Pinpoint the cell where the given text exists, returning its [x, y] midpoint coordinate. 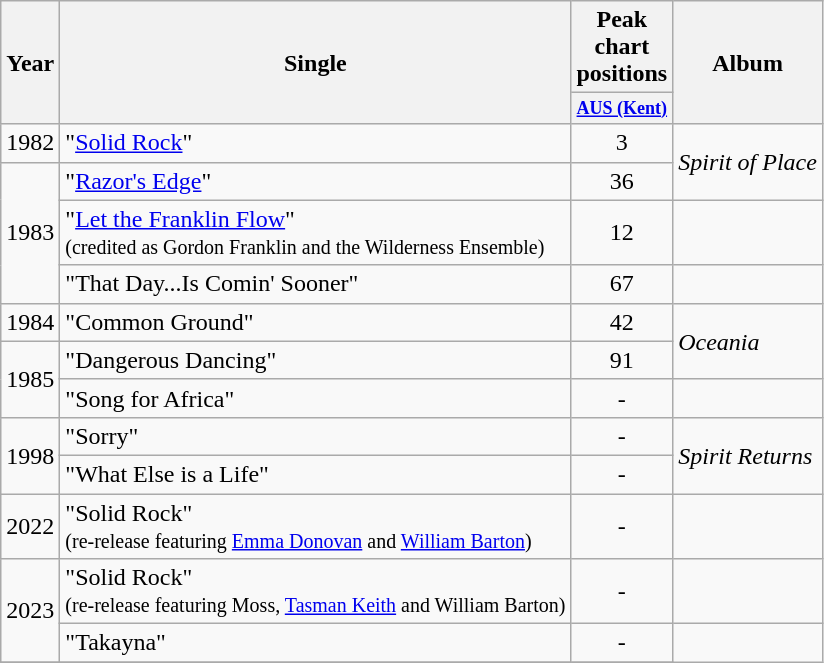
1982 [30, 143]
Album [748, 62]
91 [622, 360]
"Common Ground" [316, 322]
36 [622, 181]
"That Day...Is Comin' Sooner" [316, 284]
Single [316, 62]
Oceania [748, 341]
2023 [30, 610]
"What Else is a Life" [316, 474]
Spirit of Place [748, 162]
2022 [30, 526]
Peak chart positions [622, 47]
1985 [30, 379]
12 [622, 232]
67 [622, 284]
"Dangerous Dancing" [316, 360]
1998 [30, 455]
Spirit Returns [748, 455]
"Song for Africa" [316, 398]
1984 [30, 322]
AUS (Kent) [622, 108]
"Sorry" [316, 436]
42 [622, 322]
Year [30, 62]
"Let the Franklin Flow" (credited as Gordon Franklin and the Wilderness Ensemble) [316, 232]
1983 [30, 232]
"Solid Rock"(re-release featuring Moss, Tasman Keith and William Barton) [316, 592]
"Solid Rock" [316, 143]
"Razor's Edge" [316, 181]
"Takayna" [316, 643]
3 [622, 143]
"Solid Rock"(re-release featuring Emma Donovan and William Barton) [316, 526]
